Return the (x, y) coordinate for the center point of the cell that contains the specified text.  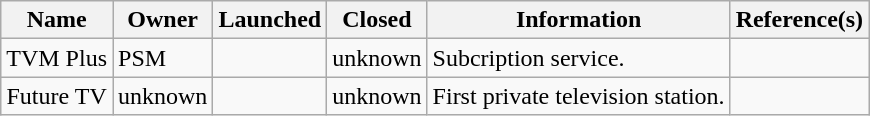
Reference(s) (800, 20)
Owner (162, 20)
Launched (270, 20)
Name (57, 20)
Future TV (57, 96)
Information (578, 20)
Closed (377, 20)
Subcription service. (578, 58)
TVM Plus (57, 58)
PSM (162, 58)
First private television station. (578, 96)
